From the cell containing the given text, extract its center point as (x, y) coordinate. 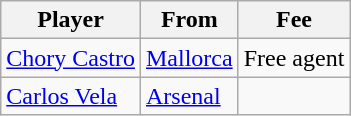
Arsenal (189, 96)
Player (71, 20)
Mallorca (189, 58)
From (189, 20)
Chory Castro (71, 58)
Fee (294, 20)
Carlos Vela (71, 96)
Free agent (294, 58)
